Capture the cell that displays the provided text and extract its (x, y) central coordinate. 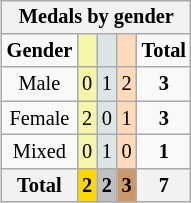
7 (164, 185)
Medals by gender (96, 17)
Female (40, 118)
Gender (40, 51)
Mixed (40, 152)
Male (40, 84)
